Search for the cell housing the specified text and yield its (X, Y) center coordinate. 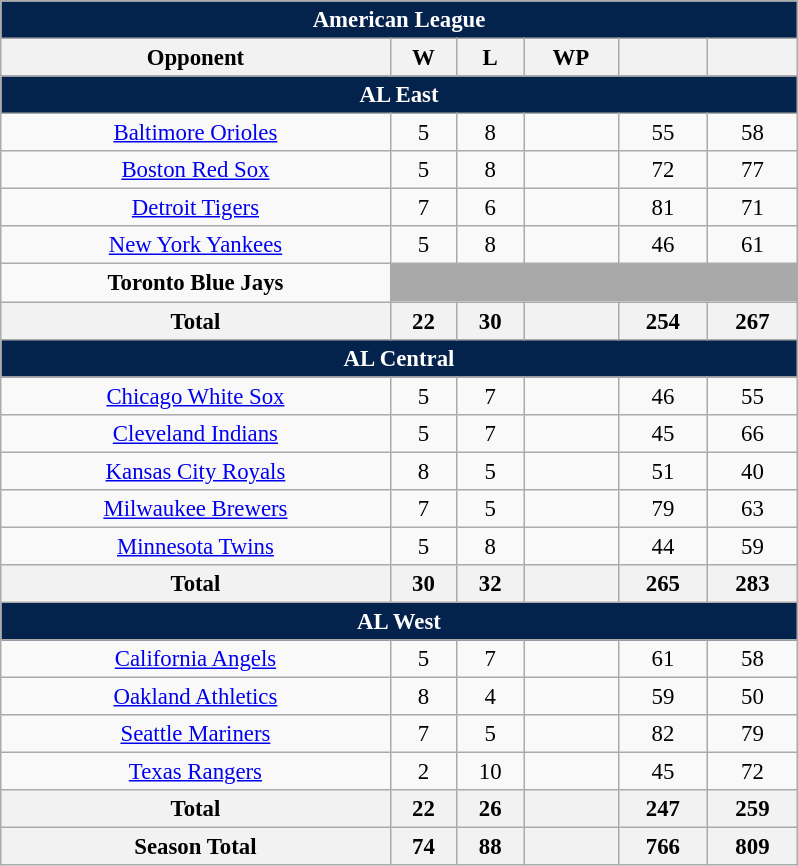
California Angels (196, 659)
Kansas City Royals (196, 471)
283 (753, 584)
Oakland Athletics (196, 696)
82 (663, 734)
50 (753, 696)
AL Central (399, 358)
74 (424, 847)
6 (490, 208)
Chicago White Sox (196, 396)
265 (663, 584)
W (424, 57)
247 (663, 809)
Texas Rangers (196, 772)
81 (663, 208)
63 (753, 508)
10 (490, 772)
77 (753, 170)
44 (663, 546)
Minnesota Twins (196, 546)
Boston Red Sox (196, 170)
AL West (399, 621)
AL East (399, 95)
40 (753, 471)
Opponent (196, 57)
Baltimore Orioles (196, 133)
66 (753, 433)
32 (490, 584)
809 (753, 847)
259 (753, 809)
Seattle Mariners (196, 734)
Toronto Blue Jays (196, 283)
Milwaukee Brewers (196, 508)
Cleveland Indians (196, 433)
267 (753, 321)
Season Total (196, 847)
766 (663, 847)
New York Yankees (196, 245)
71 (753, 208)
L (490, 57)
2 (424, 772)
51 (663, 471)
WP (572, 57)
Detroit Tigers (196, 208)
26 (490, 809)
254 (663, 321)
4 (490, 696)
88 (490, 847)
American League (399, 20)
